Scan for the cell matching the given text and deliver its (X, Y) coordinate at center. 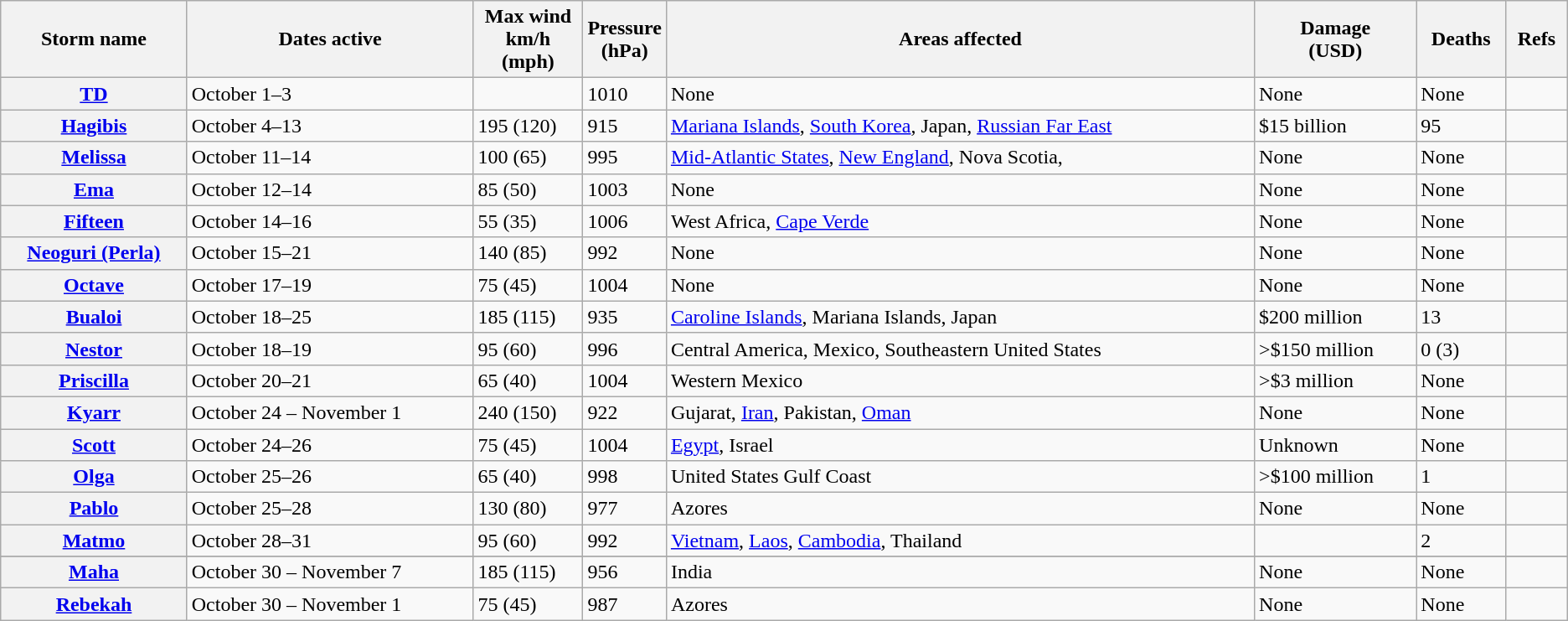
1003 (625, 189)
Fifteen (94, 221)
Melissa (94, 158)
Octave (94, 285)
1 (1461, 477)
Neoguri (Perla) (94, 253)
October 15–21 (330, 253)
240 (150) (528, 412)
October 14–16 (330, 221)
Max windkm/h (mph) (528, 39)
October 30 – November 7 (330, 572)
October 24–26 (330, 445)
Deaths (1461, 39)
>$100 million (1335, 477)
October 1–3 (330, 94)
915 (625, 126)
TD (94, 94)
Hagibis (94, 126)
Mid-Atlantic States, New England, Nova Scotia, (960, 158)
United States Gulf Coast (960, 477)
October 24 – November 1 (330, 412)
October 11–14 (330, 158)
October 12–14 (330, 189)
935 (625, 317)
195 (120) (528, 126)
October 25–28 (330, 509)
13 (1461, 317)
Kyarr (94, 412)
Bualoi (94, 317)
977 (625, 509)
Egypt, Israel (960, 445)
100 (65) (528, 158)
October 20–21 (330, 380)
Dates active (330, 39)
995 (625, 158)
October 30 – November 1 (330, 604)
October 17–19 (330, 285)
$15 billion (1335, 126)
Priscilla (94, 380)
Central America, Mexico, Southeastern United States (960, 349)
998 (625, 477)
>$150 million (1335, 349)
October 25–26 (330, 477)
October 18–25 (330, 317)
130 (80) (528, 509)
Refs (1537, 39)
Maha (94, 572)
140 (85) (528, 253)
Caroline Islands, Mariana Islands, Japan (960, 317)
Damage(USD) (1335, 39)
Pablo (94, 509)
85 (50) (528, 189)
95 (1461, 126)
>$3 million (1335, 380)
987 (625, 604)
Storm name (94, 39)
India (960, 572)
956 (625, 572)
Scott (94, 445)
996 (625, 349)
Vietnam, Laos, Cambodia, Thailand (960, 541)
Ema (94, 189)
Pressure(hPa) (625, 39)
Mariana Islands, South Korea, Japan, Russian Far East (960, 126)
2 (1461, 541)
October 18–19 (330, 349)
October 28–31 (330, 541)
1010 (625, 94)
$200 million (1335, 317)
Olga (94, 477)
Unknown (1335, 445)
0 (3) (1461, 349)
1006 (625, 221)
West Africa, Cape Verde (960, 221)
922 (625, 412)
Western Mexico (960, 380)
October 4–13 (330, 126)
Matmo (94, 541)
Nestor (94, 349)
Rebekah (94, 604)
Areas affected (960, 39)
Gujarat, Iran, Pakistan, Oman (960, 412)
55 (35) (528, 221)
